Provide the (x, y) coordinate of the cell's center where the given text is located.  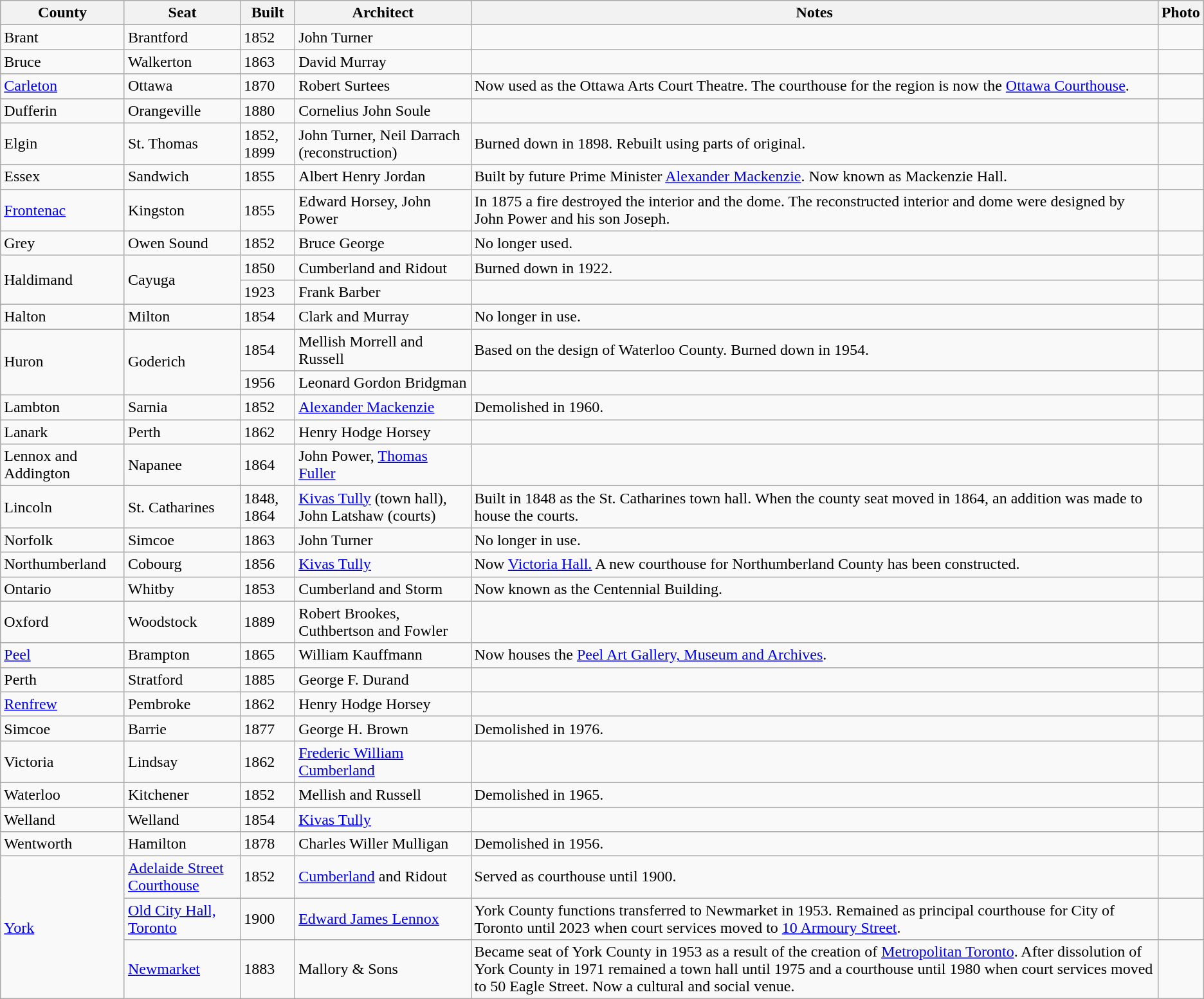
Alexander Mackenzie (383, 408)
Cumberland and Storm (383, 589)
Mellish and Russell (383, 795)
Edward Horsey, John Power (383, 210)
Sandwich (182, 177)
Edward James Lennox (383, 919)
Lincoln (63, 507)
Dufferin (63, 111)
Photo (1181, 13)
Old City Hall, Toronto (182, 919)
Goderich (182, 363)
1900 (268, 919)
Whitby (182, 589)
1878 (268, 844)
Kitchener (182, 795)
Now houses the Peel Art Gallery, Museum and Archives. (814, 655)
Sarnia (182, 408)
Burned down in 1922. (814, 267)
Robert Surtees (383, 86)
Newmarket (182, 969)
Mallory & Sons (383, 969)
Frontenac (63, 210)
Norfolk (63, 540)
Brant (63, 37)
Victoria (63, 761)
Demolished in 1965. (814, 795)
Served as courthouse until 1900. (814, 877)
1883 (268, 969)
Renfrew (63, 704)
Pembroke (182, 704)
Cornelius John Soule (383, 111)
Bruce George (383, 243)
Built in 1848 as the St. Catharines town hall. When the county seat moved in 1864, an addition was made to house the courts. (814, 507)
Demolished in 1960. (814, 408)
No longer used. (814, 243)
St. Catharines (182, 507)
George F. Durand (383, 679)
Cayuga (182, 280)
1865 (268, 655)
Now Victoria Hall. A new courthouse for Northumberland County has been constructed. (814, 564)
St. Thomas (182, 144)
Orangeville (182, 111)
Brampton (182, 655)
York (63, 928)
1864 (268, 465)
Architect (383, 13)
John Turner, Neil Darrach (reconstruction) (383, 144)
Elgin (63, 144)
Leonard Gordon Bridgman (383, 383)
Hamilton (182, 844)
Barrie (182, 728)
Northumberland (63, 564)
Frederic William Cumberland (383, 761)
Charles Willer Mulligan (383, 844)
Milton (182, 316)
Peel (63, 655)
1877 (268, 728)
Frank Barber (383, 292)
David Murray (383, 62)
Ontario (63, 589)
Stratford (182, 679)
Demolished in 1976. (814, 728)
Mellish Morrell and Russell (383, 350)
Seat (182, 13)
Napanee (182, 465)
Built by future Prime Minister Alexander Mackenzie. Now known as Mackenzie Hall. (814, 177)
Kingston (182, 210)
Wentworth (63, 844)
William Kauffmann (383, 655)
Adelaide Street Courthouse (182, 877)
Lennox and Addington (63, 465)
Grey (63, 243)
Burned down in 1898. Rebuilt using parts of original. (814, 144)
John Power, Thomas Fuller (383, 465)
Kivas Tully (town hall), John Latshaw (courts) (383, 507)
Notes (814, 13)
Demolished in 1956. (814, 844)
Now known as the Centennial Building. (814, 589)
Now used as the Ottawa Arts Court Theatre. The courthouse for the region is now the Ottawa Courthouse. (814, 86)
Bruce (63, 62)
Based on the design of Waterloo County. Burned down in 1954. (814, 350)
Haldimand (63, 280)
Clark and Murray (383, 316)
Walkerton (182, 62)
Robert Brookes, Cuthbertson and Fowler (383, 622)
Lindsay (182, 761)
Huron (63, 363)
1856 (268, 564)
1889 (268, 622)
1885 (268, 679)
Oxford (63, 622)
1850 (268, 267)
Ottawa (182, 86)
1923 (268, 292)
Lambton (63, 408)
Carleton (63, 86)
1880 (268, 111)
1852, 1899 (268, 144)
Essex (63, 177)
County (63, 13)
1848, 1864 (268, 507)
George H. Brown (383, 728)
Owen Sound (182, 243)
Lanark (63, 432)
In 1875 a fire destroyed the interior and the dome. The reconstructed interior and dome were designed by John Power and his son Joseph. (814, 210)
Halton (63, 316)
Waterloo (63, 795)
Brantford (182, 37)
1870 (268, 86)
1853 (268, 589)
1956 (268, 383)
Cobourg (182, 564)
Woodstock (182, 622)
Built (268, 13)
Albert Henry Jordan (383, 177)
